Identify which cell holds the provided text, then report its [x, y] central coordinate. 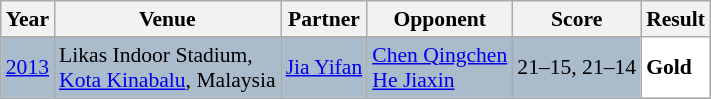
21–15, 21–14 [576, 68]
Score [576, 19]
Gold [676, 68]
Opponent [440, 19]
Likas Indoor Stadium,Kota Kinabalu, Malaysia [168, 68]
Result [676, 19]
Chen Qingchen He Jiaxin [440, 68]
Jia Yifan [324, 68]
Partner [324, 19]
2013 [28, 68]
Year [28, 19]
Venue [168, 19]
